Pinpoint the cell where the given text exists, returning its [X, Y] midpoint coordinate. 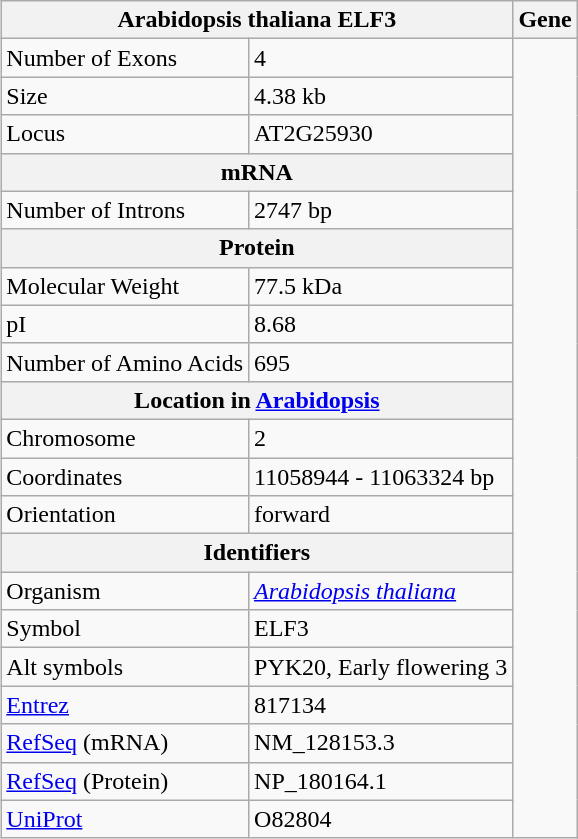
Identifiers [257, 553]
Gene [545, 20]
AT2G25930 [381, 134]
Arabidopsis thaliana ELF3 [257, 20]
Chromosome [125, 438]
Coordinates [125, 477]
RefSeq (Protein) [125, 781]
NM_128153.3 [381, 743]
Arabidopsis thaliana [381, 591]
11058944 - 11063324 bp [381, 477]
2 [381, 438]
2747 bp [381, 210]
Number of Introns [125, 210]
mRNA [257, 172]
Number of Exons [125, 58]
ELF3 [381, 629]
NP_180164.1 [381, 781]
O82804 [381, 819]
77.5 kDa [381, 286]
PYK20, Early flowering 3 [381, 667]
Protein [257, 248]
RefSeq (mRNA) [125, 743]
Number of Amino Acids [125, 362]
4.38 kb [381, 96]
Alt symbols [125, 667]
Orientation [125, 515]
695 [381, 362]
Locus [125, 134]
Molecular Weight [125, 286]
pI [125, 324]
Organism [125, 591]
4 [381, 58]
817134 [381, 705]
Location in Arabidopsis [257, 400]
8.68 [381, 324]
Symbol [125, 629]
forward [381, 515]
Entrez [125, 705]
Size [125, 96]
UniProt [125, 819]
